From the cell containing the given text, extract its center point as (X, Y) coordinate. 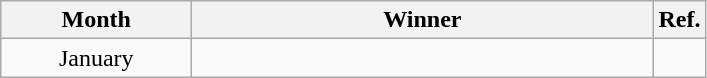
Winner (422, 20)
Month (96, 20)
January (96, 58)
Ref. (680, 20)
